Return (x, y) of the center of cell containing provided text 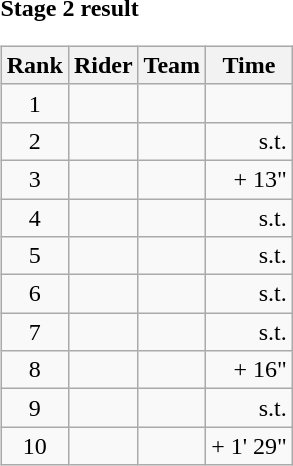
Rider (103, 65)
10 (34, 446)
8 (34, 370)
9 (34, 408)
2 (34, 141)
+ 1' 29" (250, 446)
Rank (34, 65)
+ 16" (250, 370)
+ 13" (250, 179)
3 (34, 179)
6 (34, 294)
Team (172, 65)
5 (34, 256)
1 (34, 103)
7 (34, 332)
4 (34, 217)
Time (250, 65)
